Detect which cell encompasses the target text, then output its (x, y) center coordinate. 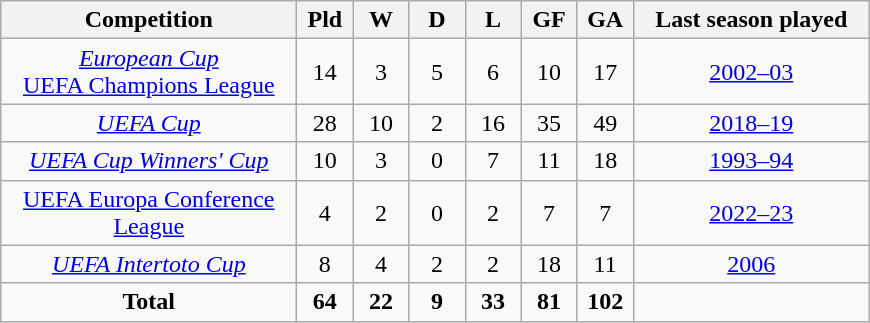
28 (325, 123)
14 (325, 72)
35 (549, 123)
Pld (325, 20)
9 (437, 302)
2002–03 (751, 72)
16 (493, 123)
GF (549, 20)
49 (605, 123)
L (493, 20)
2006 (751, 264)
UEFA Intertoto Cup (149, 264)
European Cup UEFA Champions League (149, 72)
64 (325, 302)
W (381, 20)
81 (549, 302)
Last season played (751, 20)
8 (325, 264)
D (437, 20)
2022–23 (751, 212)
GA (605, 20)
Total (149, 302)
5 (437, 72)
33 (493, 302)
22 (381, 302)
102 (605, 302)
2018–19 (751, 123)
1993–94 (751, 161)
UEFA Cup (149, 123)
Competition (149, 20)
6 (493, 72)
UEFA Europa Conference League (149, 212)
17 (605, 72)
UEFA Cup Winners' Cup (149, 161)
